For the text-containing cell, return its midpoint in (x, y) coordinate format. 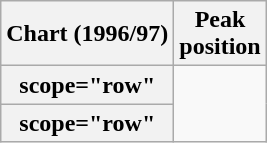
Peakposition (220, 34)
Chart (1996/97) (88, 34)
